Capture the cell that displays the provided text and extract its (x, y) central coordinate. 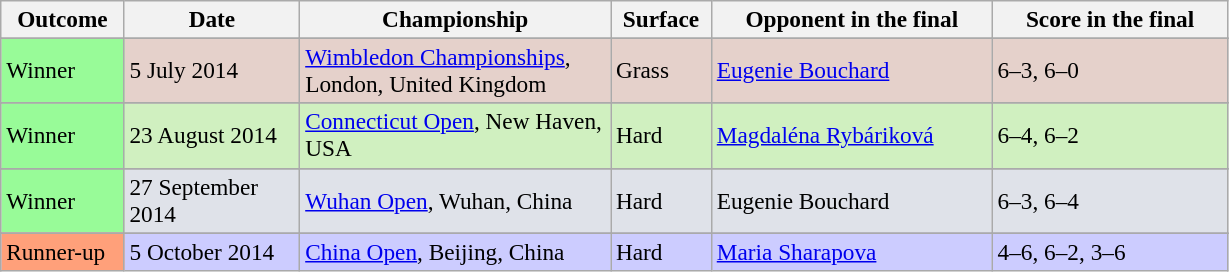
5 October 2014 (212, 251)
Outcome (62, 19)
Maria Sharapova (852, 251)
Grass (662, 70)
Magdaléna Rybáriková (852, 136)
27 September 2014 (212, 200)
Runner-up (62, 251)
6–4, 6–2 (1110, 136)
6–3, 6–0 (1110, 70)
China Open, Beijing, China (456, 251)
Opponent in the final (852, 19)
5 July 2014 (212, 70)
4–6, 6–2, 3–6 (1110, 251)
Wimbledon Championships, London, United Kingdom (456, 70)
6–3, 6–4 (1110, 200)
Date (212, 19)
Score in the final (1110, 19)
Surface (662, 19)
Championship (456, 19)
23 August 2014 (212, 136)
Connecticut Open, New Haven, USA (456, 136)
Wuhan Open, Wuhan, China (456, 200)
